For the text-containing cell, return its midpoint in (X, Y) coordinate format. 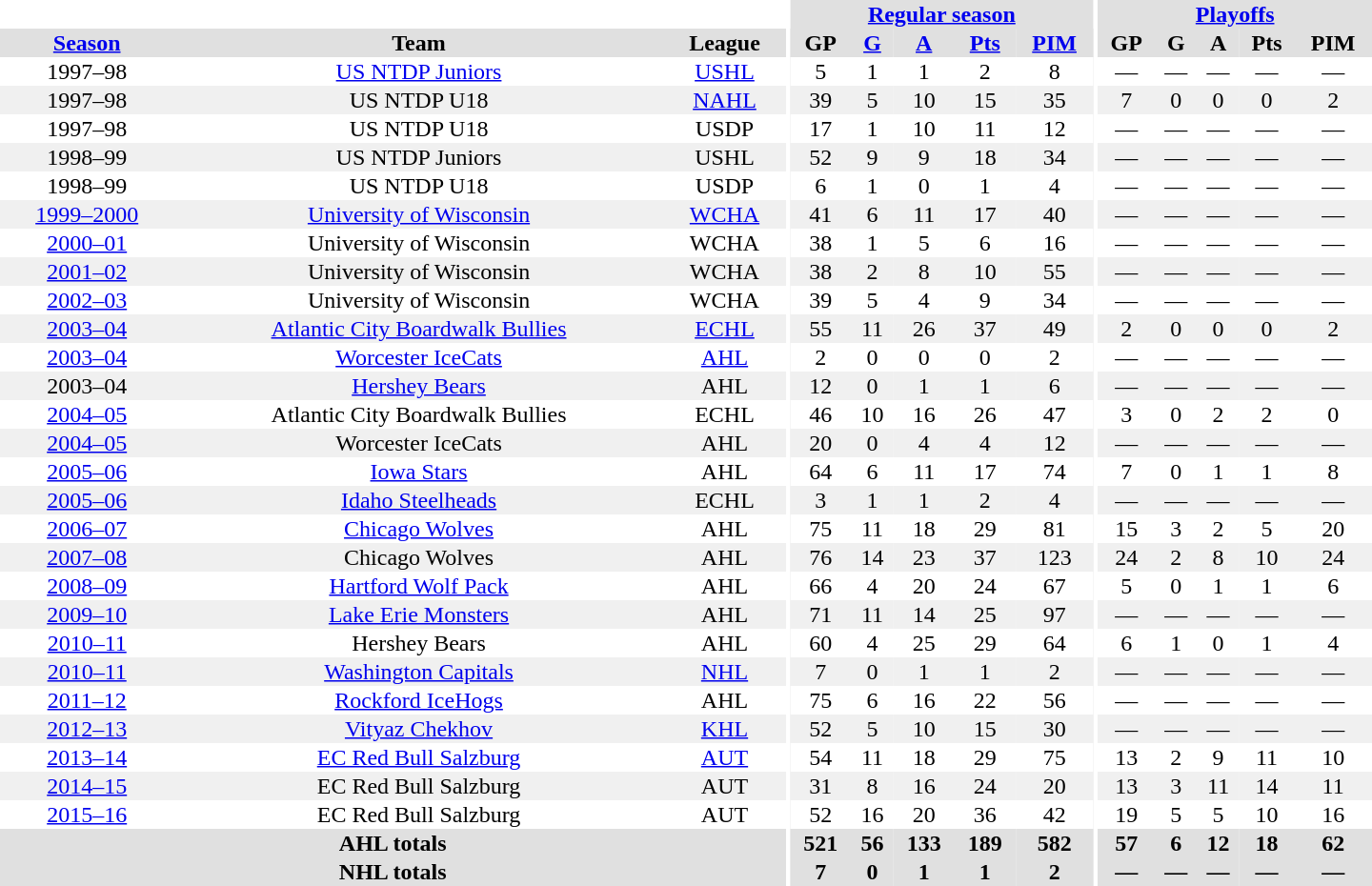
Regular season (941, 14)
Team (418, 43)
Washington Capitals (418, 672)
Idaho Steelheads (418, 500)
2013–14 (87, 757)
2012–13 (87, 729)
2000–01 (87, 243)
2008–09 (87, 586)
66 (820, 586)
KHL (725, 729)
46 (820, 414)
47 (1055, 414)
NAHL (725, 100)
Iowa Stars (418, 472)
Playoffs (1235, 14)
1999–2000 (87, 214)
54 (820, 757)
62 (1333, 843)
2015–16 (87, 815)
60 (820, 643)
Rockford IceHogs (418, 700)
521 (820, 843)
2011–12 (87, 700)
Lake Erie Monsters (418, 614)
35 (1055, 100)
81 (1055, 529)
133 (924, 843)
42 (1055, 815)
36 (985, 815)
2002–03 (87, 300)
NHL (725, 672)
71 (820, 614)
AHL totals (393, 843)
582 (1055, 843)
2007–08 (87, 557)
74 (1055, 472)
76 (820, 557)
97 (1055, 614)
19 (1126, 815)
Hartford Wolf Pack (418, 586)
2014–15 (87, 786)
30 (1055, 729)
NHL totals (393, 872)
189 (985, 843)
40 (1055, 214)
123 (1055, 557)
49 (1055, 329)
22 (985, 700)
League (725, 43)
57 (1126, 843)
41 (820, 214)
2001–02 (87, 272)
2009–10 (87, 614)
Season (87, 43)
67 (1055, 586)
2006–07 (87, 529)
23 (924, 557)
31 (820, 786)
Vityaz Chekhov (418, 729)
